Detect which cell encompasses the target text, then output its (x, y) center coordinate. 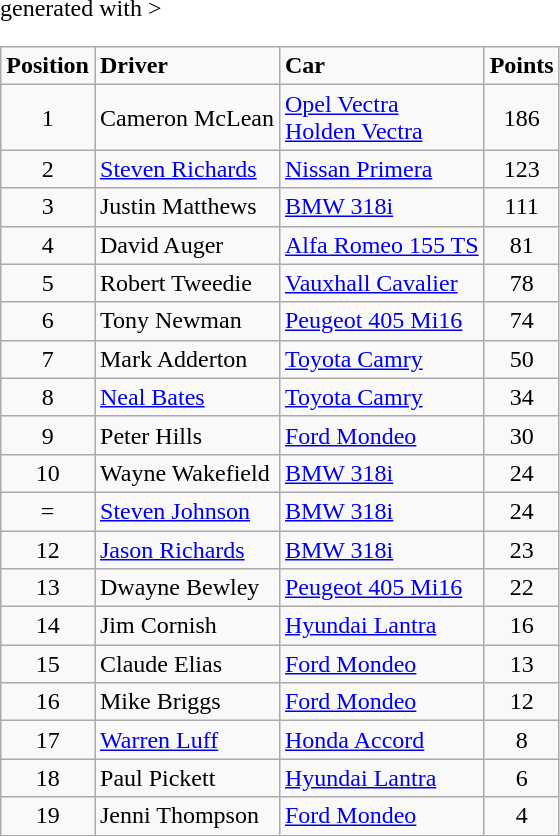
Claude Elias (186, 664)
14 (48, 626)
7 (48, 359)
Neal Bates (186, 397)
15 (48, 664)
Opel Vectra Holden Vectra (382, 118)
Jason Richards (186, 549)
Cameron McLean (186, 118)
Wayne Wakefield (186, 473)
Warren Luff (186, 740)
10 (48, 473)
Justin Matthews (186, 207)
Peter Hills (186, 435)
Position (48, 66)
Driver (186, 66)
Robert Tweedie (186, 283)
Nissan Primera (382, 169)
1 (48, 118)
18 (48, 778)
David Auger (186, 245)
Dwayne Bewley (186, 588)
Jenni Thompson (186, 816)
123 (522, 169)
50 (522, 359)
Mark Adderton (186, 359)
= (48, 511)
2 (48, 169)
Paul Pickett (186, 778)
9 (48, 435)
Vauxhall Cavalier (382, 283)
81 (522, 245)
19 (48, 816)
17 (48, 740)
Points (522, 66)
23 (522, 549)
34 (522, 397)
Tony Newman (186, 321)
22 (522, 588)
5 (48, 283)
Car (382, 66)
Jim Cornish (186, 626)
Alfa Romeo 155 TS (382, 245)
30 (522, 435)
74 (522, 321)
Steven Richards (186, 169)
Honda Accord (382, 740)
Steven Johnson (186, 511)
Mike Briggs (186, 702)
78 (522, 283)
186 (522, 118)
3 (48, 207)
111 (522, 207)
